For the text-containing cell, return its midpoint in (x, y) coordinate format. 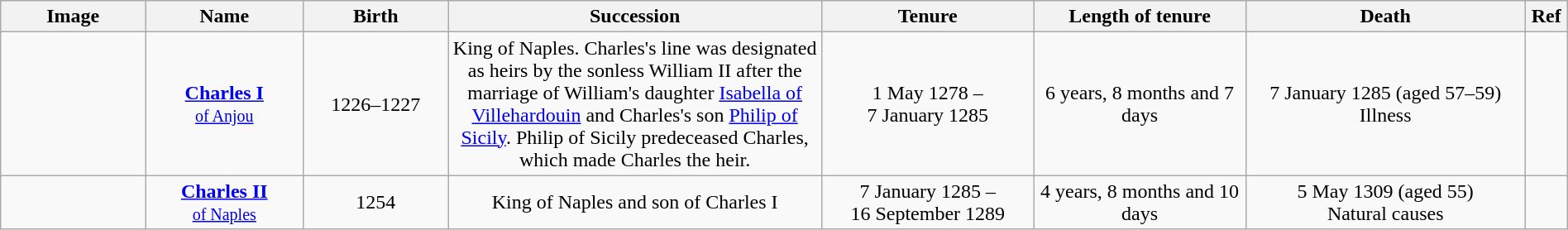
5 May 1309 (aged 55)Natural causes (1385, 202)
7 January 1285 –16 September 1289 (928, 202)
Birth (375, 17)
7 January 1285 (aged 57–59)Illness (1385, 104)
1226–1227 (375, 104)
Name (225, 17)
Ref (1546, 17)
King of Naples and son of Charles I (635, 202)
1254 (375, 202)
Succession (635, 17)
Tenure (928, 17)
Charles Iof Anjou (225, 104)
1 May 1278 –7 January 1285 (928, 104)
4 years, 8 months and 10 days (1140, 202)
6 years, 8 months and 7 days (1140, 104)
Image (73, 17)
Length of tenure (1140, 17)
Charles IIof Naples (225, 202)
Death (1385, 17)
